Scan for the cell matching the given text and deliver its [X, Y] coordinate at center. 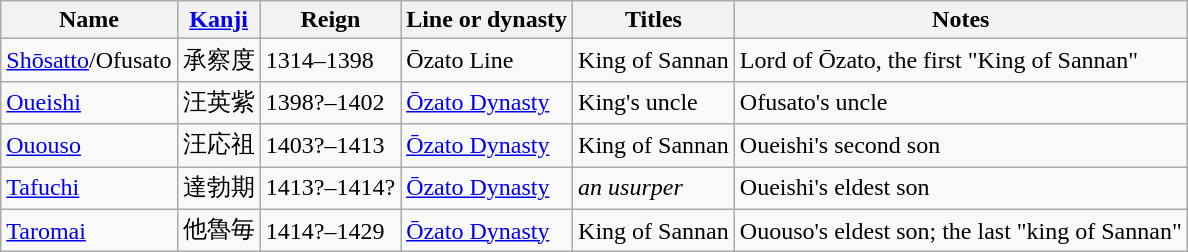
Oueishi's eldest son [960, 188]
Ōzato Line [487, 60]
Notes [960, 20]
Ououso's eldest son; the last "king of Sannan" [960, 230]
Reign [330, 20]
Ououso [89, 146]
Line or dynasty [487, 20]
1314–1398 [330, 60]
達勃期 [218, 188]
1413?–1414? [330, 188]
Titles [654, 20]
Tafuchi [89, 188]
King's uncle [654, 102]
1403?–1413 [330, 146]
Kanji [218, 20]
Ofusato's uncle [960, 102]
Oueishi's second son [960, 146]
1414?–1429 [330, 230]
1398?–1402 [330, 102]
Name [89, 20]
an usurper [654, 188]
他魯毎 [218, 230]
Taromai [89, 230]
Oueishi [89, 102]
汪応祖 [218, 146]
Shōsatto/Ofusato [89, 60]
汪英紫 [218, 102]
Lord of Ōzato, the first "King of Sannan" [960, 60]
承察度 [218, 60]
